Scan for the cell matching the given text and deliver its (X, Y) coordinate at center. 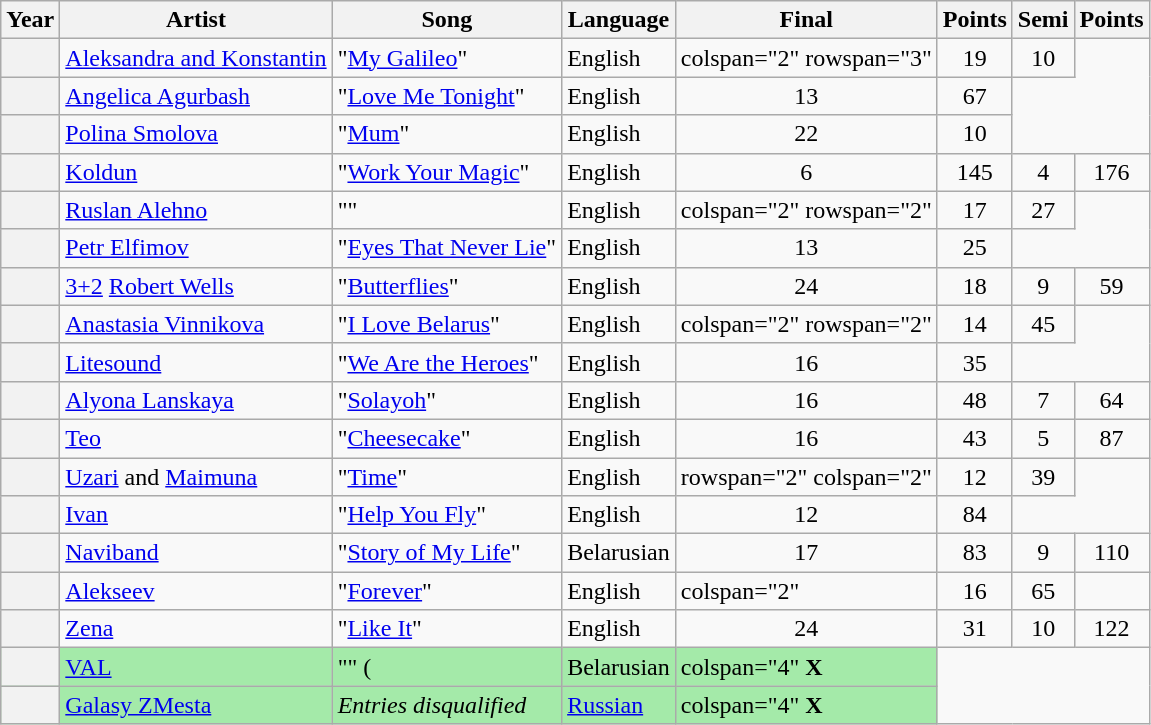
7 (1043, 400)
"Like It" (446, 629)
"Work Your Magic" (446, 172)
27 (1043, 210)
Aleksandra and Konstantin (196, 58)
Anastasia Vinnikova (196, 324)
Semi (1043, 20)
Song (446, 20)
Teo (196, 438)
Litesound (196, 362)
5 (1043, 438)
145 (974, 172)
"" (446, 210)
19 (974, 58)
35 (974, 362)
"Cheesecake" (446, 438)
Zena (196, 629)
22 (806, 134)
"I Love Belarus" (446, 324)
45 (1043, 324)
3+2 Robert Wells (196, 286)
Entries disqualified (446, 705)
87 (1112, 438)
"Love Me Tonight" (446, 96)
31 (974, 629)
64 (1112, 400)
4 (1043, 172)
Artist (196, 20)
"Eyes That Never Lie" (446, 248)
48 (974, 400)
83 (974, 553)
Galasy ZMesta (196, 705)
Alekseev (196, 591)
Ruslan Alehno (196, 210)
Koldun (196, 172)
Uzari and Maimuna (196, 477)
"Butterflies" (446, 286)
colspan="2" (806, 591)
39 (1043, 477)
"Help You Fly" (446, 515)
Language (619, 20)
"Solayoh" (446, 400)
"Mum" (446, 134)
14 (974, 324)
"My Galileo" (446, 58)
rowspan="2" colspan="2" (806, 477)
VAL (196, 667)
Naviband (196, 553)
6 (806, 172)
Russian (619, 705)
25 (974, 248)
"Time" (446, 477)
67 (974, 96)
59 (1112, 286)
43 (974, 438)
colspan="2" rowspan="3" (806, 58)
"Story of My Life" (446, 553)
65 (1043, 591)
Polina Smolova (196, 134)
Petr Elfimov (196, 248)
Angelica Agurbash (196, 96)
Alyona Lanskaya (196, 400)
18 (974, 286)
176 (1112, 172)
"Forever" (446, 591)
Year (30, 20)
"" ( (446, 667)
110 (1112, 553)
Ivan (196, 515)
"We Are the Heroes" (446, 362)
122 (1112, 629)
84 (974, 515)
Final (806, 20)
